Detect which cell encompasses the target text, then output its [X, Y] center coordinate. 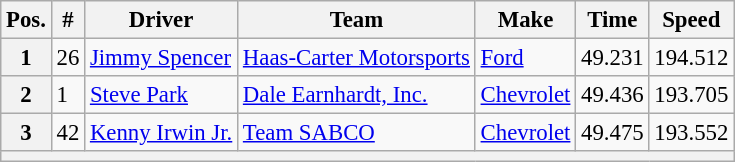
49.231 [612, 58]
Make [525, 20]
Team SABCO [357, 133]
49.475 [612, 133]
Steve Park [162, 95]
Time [612, 20]
194.512 [692, 58]
Driver [162, 20]
Haas-Carter Motorsports [357, 58]
Team [357, 20]
Jimmy Spencer [162, 58]
Dale Earnhardt, Inc. [357, 95]
# [68, 20]
Kenny Irwin Jr. [162, 133]
193.705 [692, 95]
3 [26, 133]
Ford [525, 58]
26 [68, 58]
193.552 [692, 133]
2 [26, 95]
Speed [692, 20]
49.436 [612, 95]
42 [68, 133]
Pos. [26, 20]
